Scan for the cell matching the given text and deliver its (X, Y) coordinate at center. 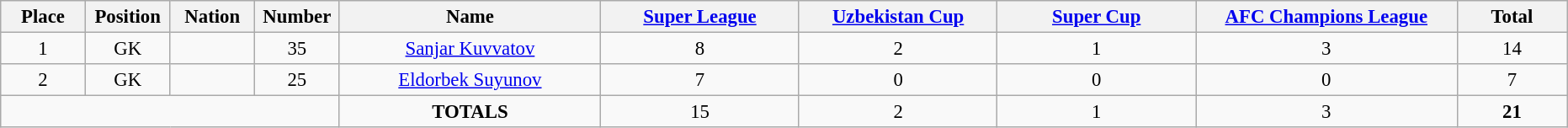
TOTALS (470, 112)
8 (700, 49)
14 (1512, 49)
Super League (700, 17)
Place (44, 17)
AFC Champions League (1326, 17)
21 (1512, 112)
Number (298, 17)
Position (128, 17)
Super Cup (1097, 17)
Eldorbek Suyunov (470, 80)
Nation (212, 17)
Name (470, 17)
25 (298, 80)
Uzbekistan Cup (898, 17)
35 (298, 49)
15 (700, 112)
Total (1512, 17)
Sanjar Kuvvatov (470, 49)
